Scan for the cell matching the given text and deliver its [X, Y] coordinate at center. 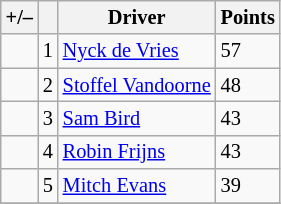
5 [48, 186]
1 [48, 51]
Points [248, 17]
39 [248, 186]
Stoffel Vandoorne [137, 85]
4 [48, 152]
3 [48, 118]
57 [248, 51]
Driver [137, 17]
2 [48, 85]
Mitch Evans [137, 186]
+/– [20, 17]
Sam Bird [137, 118]
48 [248, 85]
Nyck de Vries [137, 51]
Robin Frijns [137, 152]
